From the cell containing the given text, extract its center point as (X, Y) coordinate. 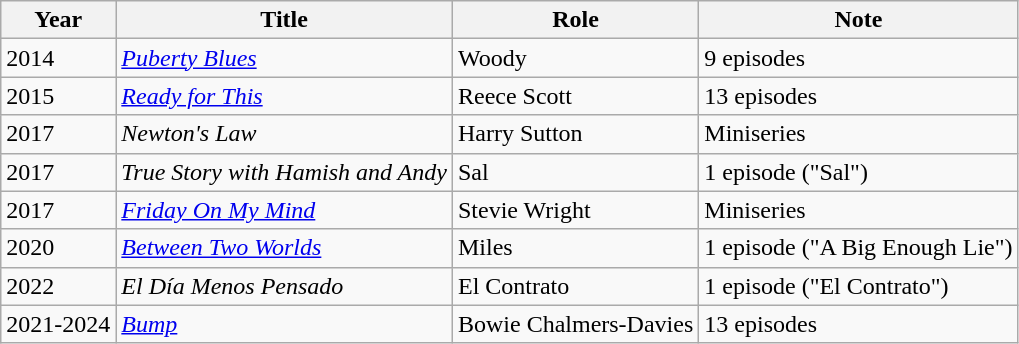
Stevie Wright (575, 210)
2015 (58, 96)
Role (575, 20)
Bowie Chalmers-Davies (575, 324)
Title (284, 20)
Between Two Worlds (284, 248)
2022 (58, 286)
1 episode ("Sal") (858, 172)
Harry Sutton (575, 134)
2021-2024 (58, 324)
Sal (575, 172)
1 episode ("A Big Enough Lie") (858, 248)
True Story with Hamish and Andy (284, 172)
2014 (58, 58)
1 episode ("El Contrato") (858, 286)
9 episodes (858, 58)
Year (58, 20)
El Día Menos Pensado (284, 286)
El Contrato (575, 286)
Miles (575, 248)
Puberty Blues (284, 58)
Friday On My Mind (284, 210)
2020 (58, 248)
Newton's Law (284, 134)
Woody (575, 58)
Note (858, 20)
Bump (284, 324)
Ready for This (284, 96)
Reece Scott (575, 96)
